Return the (X, Y) coordinate for the center point of the cell that contains the specified text.  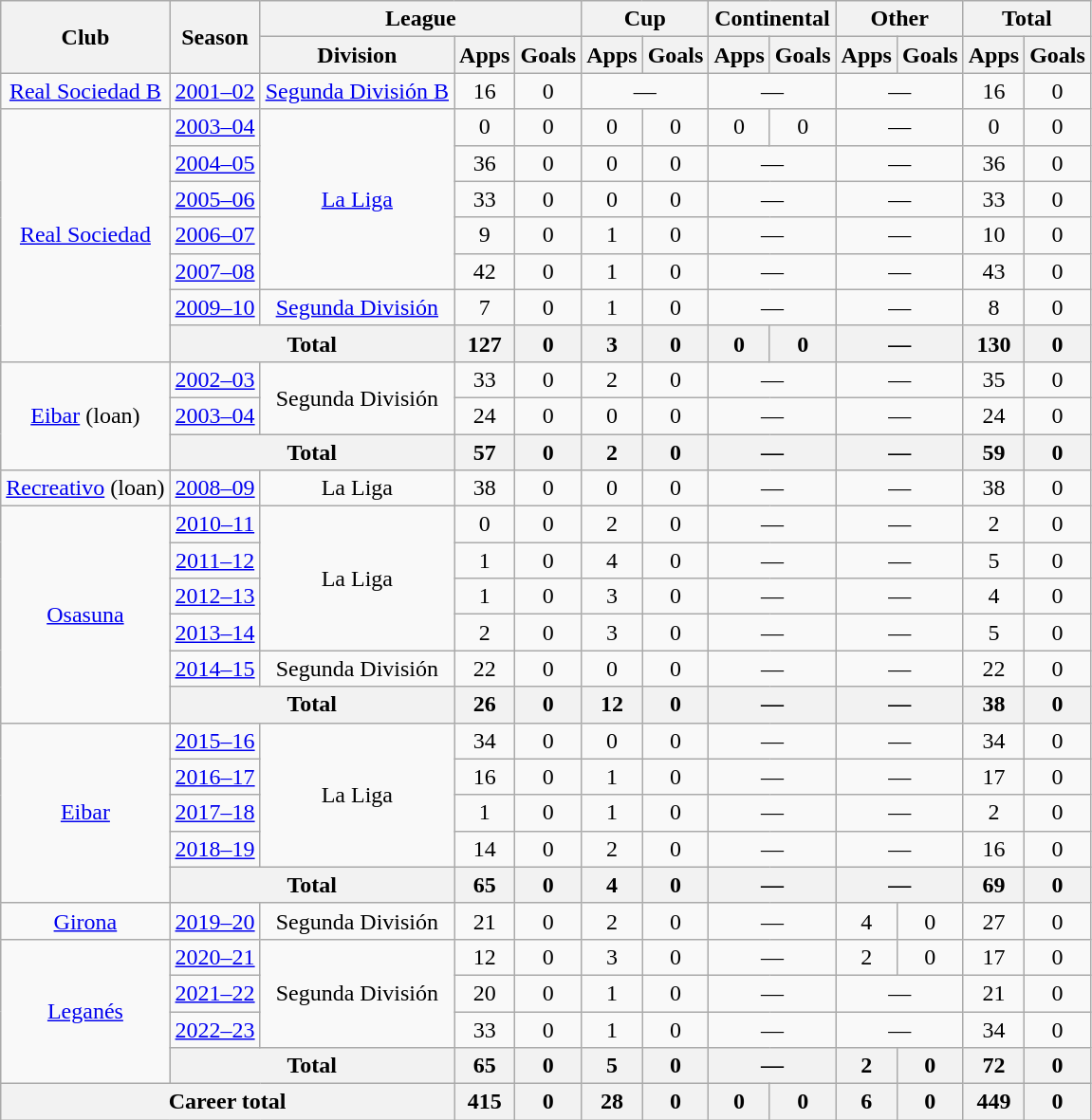
2013–14 (214, 633)
Recreativo (loan) (85, 488)
Girona (85, 921)
20 (485, 993)
Continental (772, 19)
Season (214, 37)
26 (485, 705)
Career total (228, 1102)
8 (993, 307)
2020–21 (214, 957)
35 (993, 379)
27 (993, 921)
Osasuna (85, 615)
2005–06 (214, 199)
449 (993, 1102)
2009–10 (214, 307)
2010–11 (214, 524)
2021–22 (214, 993)
Leganés (85, 1011)
127 (485, 343)
69 (993, 885)
6 (866, 1102)
2002–03 (214, 379)
2001–02 (214, 91)
Cup (645, 19)
2004–05 (214, 163)
2018–19 (214, 849)
2016–17 (214, 777)
10 (993, 235)
2019–20 (214, 921)
415 (485, 1102)
2007–08 (214, 271)
59 (993, 452)
League (421, 19)
Division (357, 55)
28 (612, 1102)
42 (485, 271)
57 (485, 452)
2012–13 (214, 597)
7 (485, 307)
2006–07 (214, 235)
Real Sociedad (85, 235)
2011–12 (214, 560)
2015–16 (214, 741)
2022–23 (214, 1029)
Real Sociedad B (85, 91)
72 (993, 1066)
Other (899, 19)
130 (993, 343)
43 (993, 271)
Eibar (85, 813)
Club (85, 37)
Eibar (loan) (85, 415)
2014–15 (214, 669)
Segunda División B (357, 91)
2017–18 (214, 813)
2008–09 (214, 488)
9 (485, 235)
14 (485, 849)
